Scan for the cell matching the given text and deliver its (X, Y) coordinate at center. 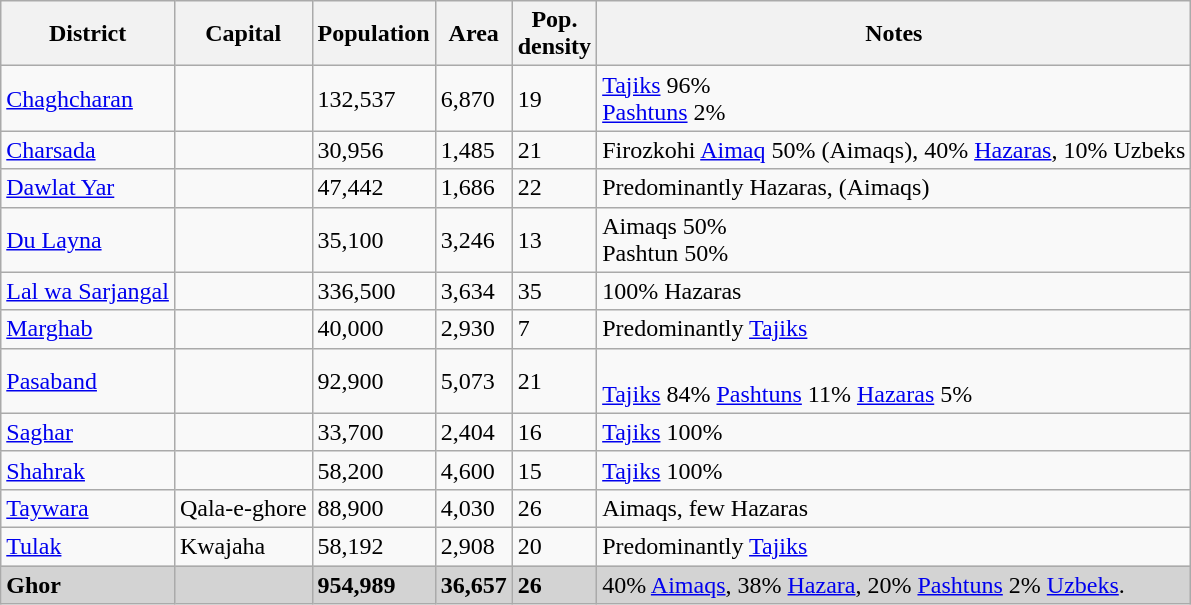
Shahrak (88, 470)
2,404 (474, 432)
Dawlat Yar (88, 188)
58,200 (374, 470)
Marghab (88, 329)
Aimaqs 50%Pashtun 50% (894, 240)
Population (374, 34)
Predominantly Hazaras, (Aimaqs) (894, 188)
Firozkohi Aimaq 50% (Aimaqs), 40% Hazaras, 10% Uzbeks (894, 150)
88,900 (374, 508)
Chaghcharan (88, 98)
35 (554, 291)
Saghar (88, 432)
1,485 (474, 150)
92,900 (374, 380)
7 (554, 329)
954,989 (374, 585)
47,442 (374, 188)
Ghor (88, 585)
33,700 (374, 432)
6,870 (474, 98)
19 (554, 98)
22 (554, 188)
20 (554, 546)
Tulak (88, 546)
Charsada (88, 150)
Du Layna (88, 240)
Aimaqs, few Hazaras (894, 508)
36,657 (474, 585)
District (88, 34)
Taywara (88, 508)
Kwajaha (243, 546)
1,686 (474, 188)
40,000 (374, 329)
Qala-e-ghore (243, 508)
2,908 (474, 546)
Pop.density (554, 34)
30,956 (374, 150)
3,246 (474, 240)
4,600 (474, 470)
58,192 (374, 546)
Pasaband (88, 380)
Notes (894, 34)
35,100 (374, 240)
100% Hazaras (894, 291)
Tajiks 84% Pashtuns 11% Hazaras 5% (894, 380)
Tajiks 96%Pashtuns 2% (894, 98)
Capital (243, 34)
13 (554, 240)
40% Aimaqs, 38% Hazara, 20% Pashtuns ‌‌2% Uzbeks. (894, 585)
15 (554, 470)
5,073 (474, 380)
3,634 (474, 291)
16 (554, 432)
Area (474, 34)
336,500 (374, 291)
Lal wa Sarjangal (88, 291)
132,537 (374, 98)
4,030 (474, 508)
2,930 (474, 329)
